Extract the (X, Y) coordinate from the center of the cell holding the provided text.  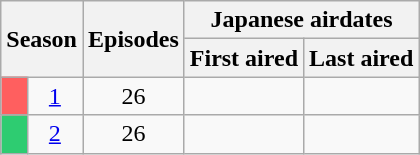
Last aired (362, 58)
Episodes (133, 39)
Season (42, 39)
1 (54, 96)
2 (54, 134)
Japanese airdates (302, 20)
First aired (244, 58)
